Locate the cell with the specified text and output its (x, y) center coordinate. 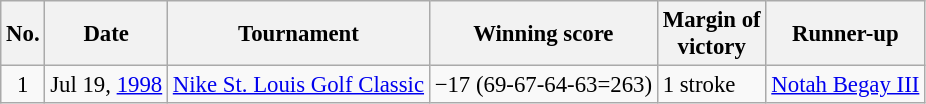
Margin ofvictory (712, 34)
Runner-up (846, 34)
−17 (69-67-64-63=263) (543, 85)
1 stroke (712, 85)
1 (23, 85)
Nike St. Louis Golf Classic (299, 85)
Jul 19, 1998 (106, 85)
Date (106, 34)
Winning score (543, 34)
No. (23, 34)
Tournament (299, 34)
Notah Begay III (846, 85)
